Pinpoint the cell where the given text exists, returning its [X, Y] midpoint coordinate. 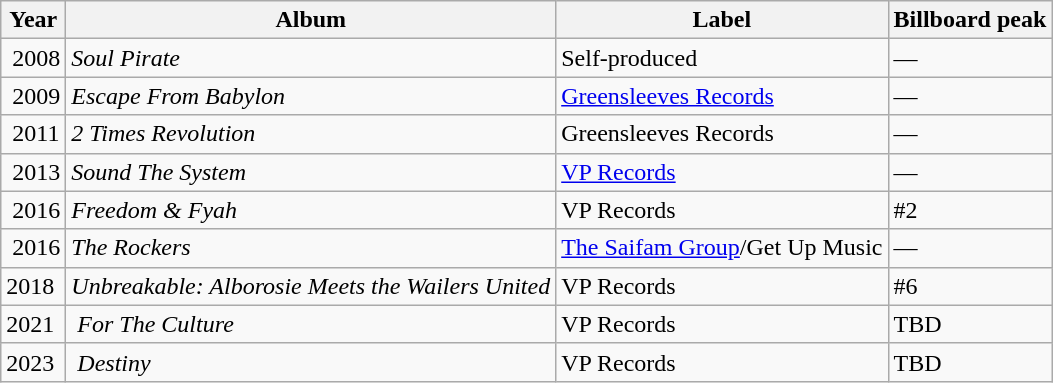
Billboard peak [970, 20]
2011 [34, 134]
Year [34, 20]
#6 [970, 286]
Escape From Babylon [311, 96]
Unbreakable: Alborosie Meets the Wailers United [311, 286]
Sound The System [311, 172]
The Rockers [311, 248]
2008 [34, 58]
Album [311, 20]
2009 [34, 96]
2 Times Revolution [311, 134]
Soul Pirate [311, 58]
#2 [970, 210]
Label [722, 20]
2013 [34, 172]
Destiny [311, 362]
For The Culture [311, 324]
The Saifam Group/Get Up Music [722, 248]
2021 [34, 324]
2018 [34, 286]
Freedom & Fyah [311, 210]
2023 [34, 362]
Self-produced [722, 58]
